For the text-containing cell, return its midpoint in (x, y) coordinate format. 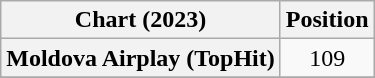
Chart (2023) (141, 20)
Position (327, 20)
109 (327, 58)
Moldova Airplay (TopHit) (141, 58)
